Search for the cell housing the specified text and yield its [X, Y] center coordinate. 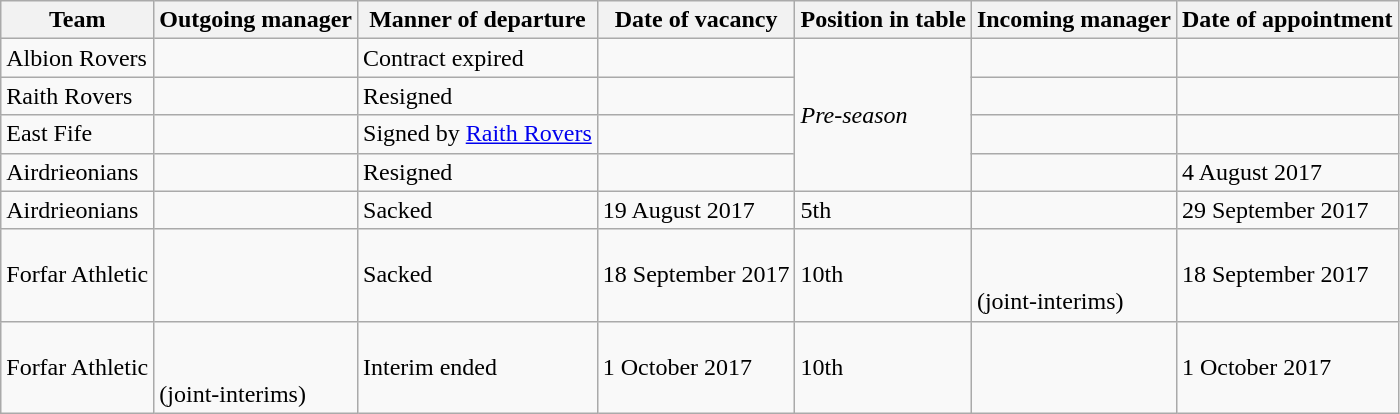
4 August 2017 [1287, 172]
Team [78, 20]
5th [883, 210]
Incoming manager [1074, 20]
Albion Rovers [78, 58]
Date of vacancy [696, 20]
Raith Rovers [78, 96]
29 September 2017 [1287, 210]
Pre-season [883, 115]
Outgoing manager [256, 20]
19 August 2017 [696, 210]
Contract expired [478, 58]
East Fife [78, 134]
Date of appointment [1287, 20]
Manner of departure [478, 20]
Signed by Raith Rovers [478, 134]
Interim ended [478, 367]
Position in table [883, 20]
